Search for the cell housing the specified text and yield its [x, y] center coordinate. 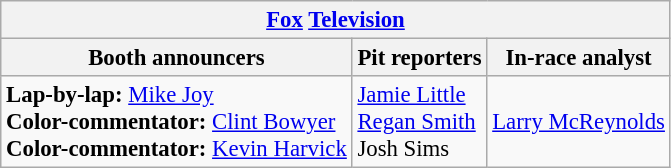
Pit reporters [420, 58]
Booth announcers [176, 58]
Fox Television [336, 20]
Larry McReynolds [578, 122]
Lap-by-lap: Mike JoyColor-commentator: Clint BowyerColor-commentator: Kevin Harvick [176, 122]
Jamie LittleRegan SmithJosh Sims [420, 122]
In-race analyst [578, 58]
